Locate the cell with the specified text and output its (x, y) center coordinate. 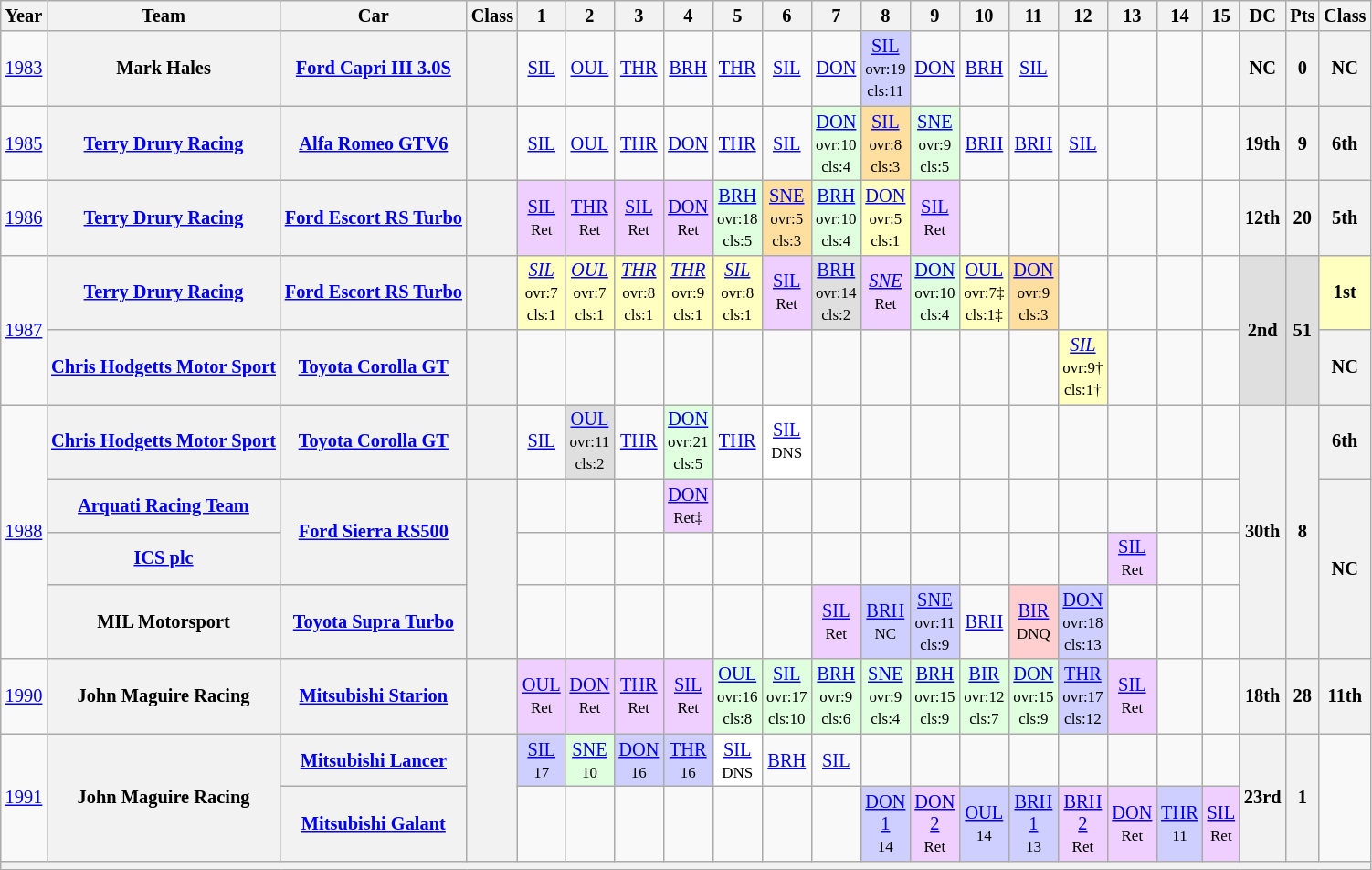
18th (1262, 696)
Mitsubishi Galant (374, 823)
THRovr:17cls:12 (1082, 696)
BRHovr:18cls:5 (737, 217)
SNEovr:9cls:5 (934, 143)
15 (1221, 16)
1987 (24, 329)
DONovr:5cls:1 (885, 217)
Alfa Romeo GTV6 (374, 143)
1986 (24, 217)
Ford Capri III 3.0S (374, 69)
10 (984, 16)
DON114 (885, 823)
ICS plc (164, 558)
SNEovr:5cls:3 (786, 217)
THRovr:8cls:1 (639, 292)
2nd (1262, 329)
0 (1303, 69)
28 (1303, 696)
12 (1082, 16)
MIL Motorsport (164, 621)
BRHovr:10cls:4 (836, 217)
DC (1262, 16)
1990 (24, 696)
SNEovr:11cls:9 (934, 621)
SNERet (885, 292)
BRHNC (885, 621)
SIL17 (542, 760)
51 (1303, 329)
1991 (24, 797)
DON2Ret (934, 823)
SILovr:9†cls:1† (1082, 367)
OULovr:7cls:1 (590, 292)
DONovr:18cls:13 (1082, 621)
Year (24, 16)
SILovr:8cls:3 (885, 143)
Team (164, 16)
DONovr:15cls:9 (1033, 696)
3 (639, 16)
SNE10 (590, 760)
BIRDNQ (1033, 621)
OULRet (542, 696)
BRHovr:14cls:2 (836, 292)
12th (1262, 217)
19th (1262, 143)
4 (688, 16)
11th (1345, 696)
OULovr:16cls:8 (737, 696)
SILovr:7cls:1 (542, 292)
DON16 (639, 760)
Arquati Racing Team (164, 505)
SILovr:19cls:11 (885, 69)
THRovr:9cls:1 (688, 292)
23rd (1262, 797)
DONovr:21cls:5 (688, 441)
BRH2Ret (1082, 823)
1st (1345, 292)
13 (1132, 16)
1988 (24, 532)
Toyota Supra Turbo (374, 621)
Pts (1303, 16)
7 (836, 16)
30th (1262, 532)
THR16 (688, 760)
Mark Hales (164, 69)
DONRet‡ (688, 505)
Mitsubishi Starion (374, 696)
1985 (24, 143)
Ford Sierra RS500 (374, 532)
OULovr:11cls:2 (590, 441)
OULovr:7‡cls:1‡ (984, 292)
14 (1179, 16)
1983 (24, 69)
11 (1033, 16)
SNEovr:9cls:4 (885, 696)
BIRovr:12cls:7 (984, 696)
Mitsubishi Lancer (374, 760)
2 (590, 16)
Car (374, 16)
6 (786, 16)
SILovr:8cls:1 (737, 292)
SILovr:17cls:10 (786, 696)
DONovr:9cls:3 (1033, 292)
BRHovr:15cls:9 (934, 696)
5th (1345, 217)
5 (737, 16)
THR11 (1179, 823)
BRHovr:9cls:6 (836, 696)
BRH113 (1033, 823)
OUL14 (984, 823)
20 (1303, 217)
